For the text-containing cell, return its midpoint in [x, y] coordinate format. 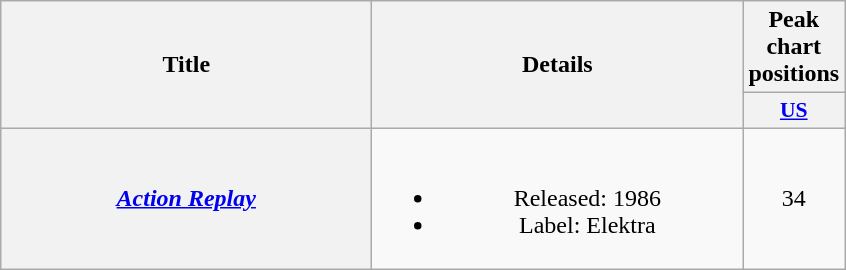
US [794, 111]
Peak chart positions [794, 47]
Action Replay [186, 198]
Released: 1986Label: Elektra [558, 198]
Title [186, 65]
Details [558, 65]
34 [794, 198]
